Identify which cell holds the provided text, then report its [X, Y] central coordinate. 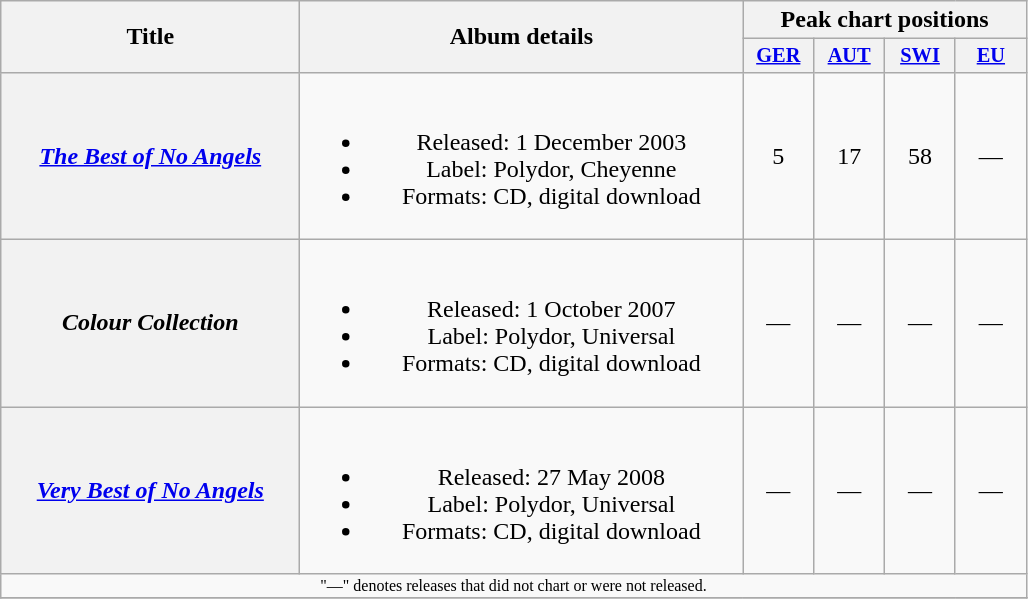
Released: 27 May 2008Label: Polydor, UniversalFormats: CD, digital download [522, 490]
5 [778, 156]
Title [150, 37]
17 [850, 156]
SWI [920, 56]
"—" denotes releases that did not chart or were not released. [514, 586]
Released: 1 December 2003Label: Polydor, CheyenneFormats: CD, digital download [522, 156]
Album details [522, 37]
GER [778, 56]
The Best of No Angels [150, 156]
Colour Collection [150, 324]
Peak chart positions [884, 20]
AUT [850, 56]
58 [920, 156]
Released: 1 October 2007Label: Polydor, UniversalFormats: CD, digital download [522, 324]
EU [990, 56]
Very Best of No Angels [150, 490]
